Capture the cell that displays the provided text and extract its [x, y] central coordinate. 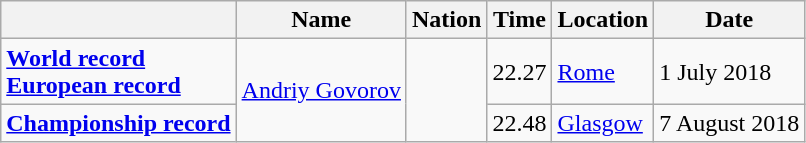
Rome [603, 72]
22.48 [520, 123]
Glasgow [603, 123]
22.27 [520, 72]
Name [321, 20]
7 August 2018 [730, 123]
World recordEuropean record [118, 72]
Location [603, 20]
1 July 2018 [730, 72]
Date [730, 20]
Championship record [118, 123]
Nation [446, 20]
Andriy Govorov [321, 90]
Time [520, 20]
